Pinpoint the cell where the given text exists, returning its (X, Y) midpoint coordinate. 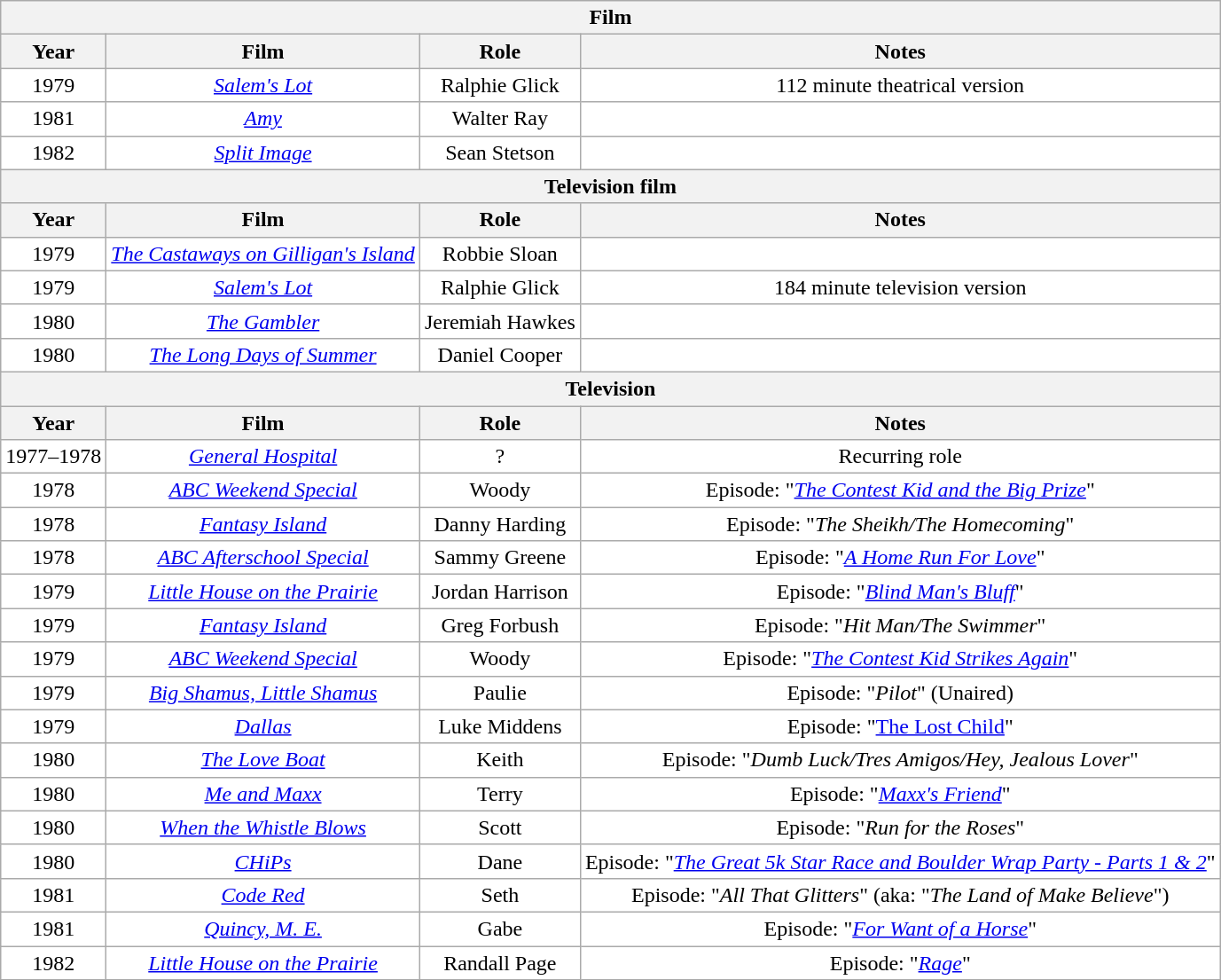
The Long Days of Summer (263, 355)
Gabe (500, 929)
Episode: "A Home Run For Love" (900, 558)
Daniel Cooper (500, 355)
Dane (500, 861)
? (500, 457)
Walter Ray (500, 119)
CHiPs (263, 861)
Keith (500, 760)
Episode: "Dumb Luck/Tres Amigos/Hey, Jealous Lover" (900, 760)
Episode: "Run for the Roses" (900, 827)
Television film (610, 186)
Television (610, 388)
Randall Page (500, 962)
Quincy, M. E. (263, 929)
Greg Forbush (500, 625)
General Hospital (263, 457)
Sammy Greene (500, 558)
The Love Boat (263, 760)
The Castaways on Gilligan's Island (263, 254)
Episode: "Rage" (900, 962)
Episode: "Hit Man/The Swimmer" (900, 625)
1977–1978 (53, 457)
Paulie (500, 693)
Episode: "Maxx's Friend" (900, 794)
Luke Middens (500, 726)
Scott (500, 827)
Amy (263, 119)
Episode: "The Lost Child" (900, 726)
Episode: "The Contest Kid and the Big Prize" (900, 490)
Sean Stetson (500, 153)
Seth (500, 895)
Episode: "The Sheikh/The Homecoming" (900, 524)
Split Image (263, 153)
112 minute theatrical version (900, 85)
Jeremiah Hawkes (500, 321)
Episode: "All That Glitters" (aka: "The Land of Make Believe") (900, 895)
Jordan Harrison (500, 592)
Danny Harding (500, 524)
Episode: "For Want of a Horse" (900, 929)
184 minute television version (900, 287)
Episode: "Pilot" (Unaired) (900, 693)
When the Whistle Blows (263, 827)
Robbie Sloan (500, 254)
Terry (500, 794)
Episode: "Blind Man's Bluff" (900, 592)
Dallas (263, 726)
Episode: "The Contest Kid Strikes Again" (900, 659)
Episode: "The Great 5k Star Race and Boulder Wrap Party - Parts 1 & 2" (900, 861)
Big Shamus, Little Shamus (263, 693)
ABC Afterschool Special (263, 558)
The Gambler (263, 321)
Me and Maxx (263, 794)
Code Red (263, 895)
Recurring role (900, 457)
